Provide the [x, y] coordinate of the cell's center where the given text is located.  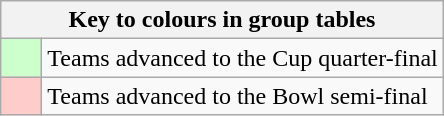
Teams advanced to the Bowl semi-final [242, 96]
Teams advanced to the Cup quarter-final [242, 58]
Key to colours in group tables [222, 20]
